From the cell containing the given text, extract its center point as [X, Y] coordinate. 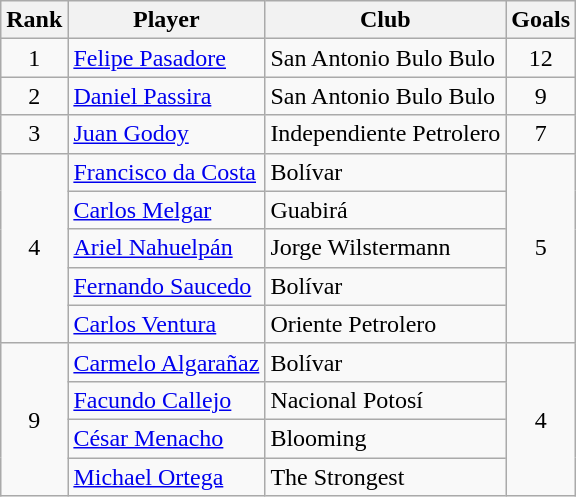
The Strongest [386, 477]
Blooming [386, 438]
Ariel Nahuelpán [166, 248]
Player [166, 20]
Carlos Melgar [166, 210]
Jorge Wilstermann [386, 248]
Daniel Passira [166, 96]
3 [34, 134]
1 [34, 58]
Nacional Potosí [386, 400]
Rank [34, 20]
Club [386, 20]
César Menacho [166, 438]
Carlos Ventura [166, 324]
Oriente Petrolero [386, 324]
Fernando Saucedo [166, 286]
5 [541, 248]
2 [34, 96]
7 [541, 134]
Facundo Callejo [166, 400]
12 [541, 58]
Juan Godoy [166, 134]
Goals [541, 20]
Michael Ortega [166, 477]
Carmelo Algarañaz [166, 362]
Independiente Petrolero [386, 134]
Guabirá [386, 210]
Francisco da Costa [166, 172]
Felipe Pasadore [166, 58]
